Return [x, y] of the center of cell containing provided text 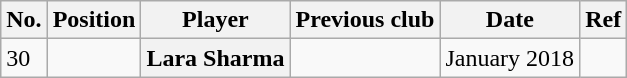
Position [94, 20]
30 [24, 58]
Lara Sharma [216, 58]
January 2018 [510, 58]
Ref [604, 20]
Date [510, 20]
No. [24, 20]
Previous club [365, 20]
Player [216, 20]
